Find where the given text appears and provide that cell's center as [X, Y] coordinate. 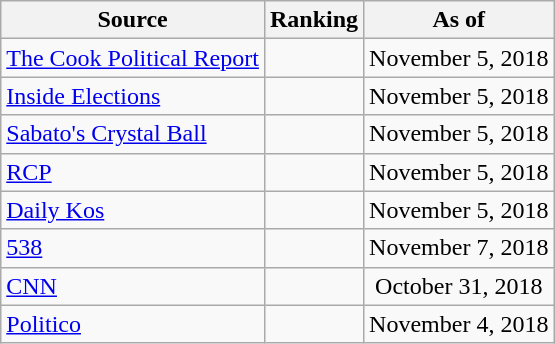
As of [459, 20]
Daily Kos [133, 210]
November 7, 2018 [459, 248]
CNN [133, 286]
RCP [133, 172]
November 4, 2018 [459, 324]
Inside Elections [133, 96]
Ranking [314, 20]
Sabato's Crystal Ball [133, 134]
538 [133, 248]
The Cook Political Report [133, 58]
October 31, 2018 [459, 286]
Source [133, 20]
Politico [133, 324]
